Extract the (x, y) coordinate from the center of the cell holding the provided text.  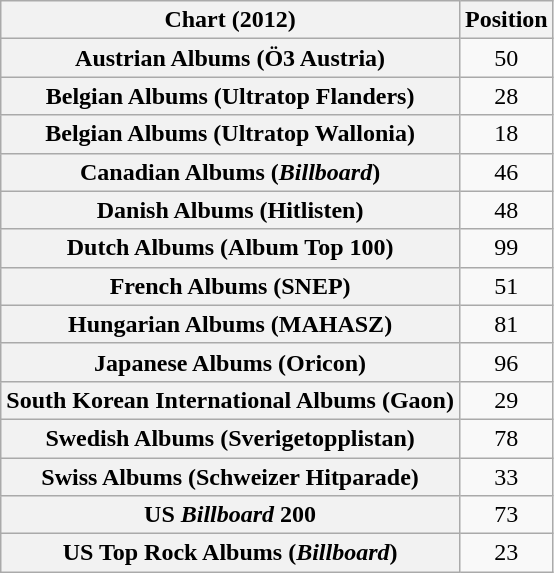
28 (506, 96)
46 (506, 172)
South Korean International Albums (Gaon) (230, 400)
81 (506, 324)
50 (506, 58)
Position (506, 20)
29 (506, 400)
96 (506, 362)
US Billboard 200 (230, 515)
Canadian Albums (Billboard) (230, 172)
Austrian Albums (Ö3 Austria) (230, 58)
Hungarian Albums (MAHASZ) (230, 324)
Swiss Albums (Schweizer Hitparade) (230, 477)
Chart (2012) (230, 20)
Dutch Albums (Album Top 100) (230, 248)
Japanese Albums (Oricon) (230, 362)
Swedish Albums (Sverigetopplistan) (230, 438)
33 (506, 477)
48 (506, 210)
Belgian Albums (Ultratop Wallonia) (230, 134)
US Top Rock Albums (Billboard) (230, 553)
French Albums (SNEP) (230, 286)
Danish Albums (Hitlisten) (230, 210)
73 (506, 515)
78 (506, 438)
Belgian Albums (Ultratop Flanders) (230, 96)
51 (506, 286)
18 (506, 134)
99 (506, 248)
23 (506, 553)
